For the text-containing cell, return its midpoint in [x, y] coordinate format. 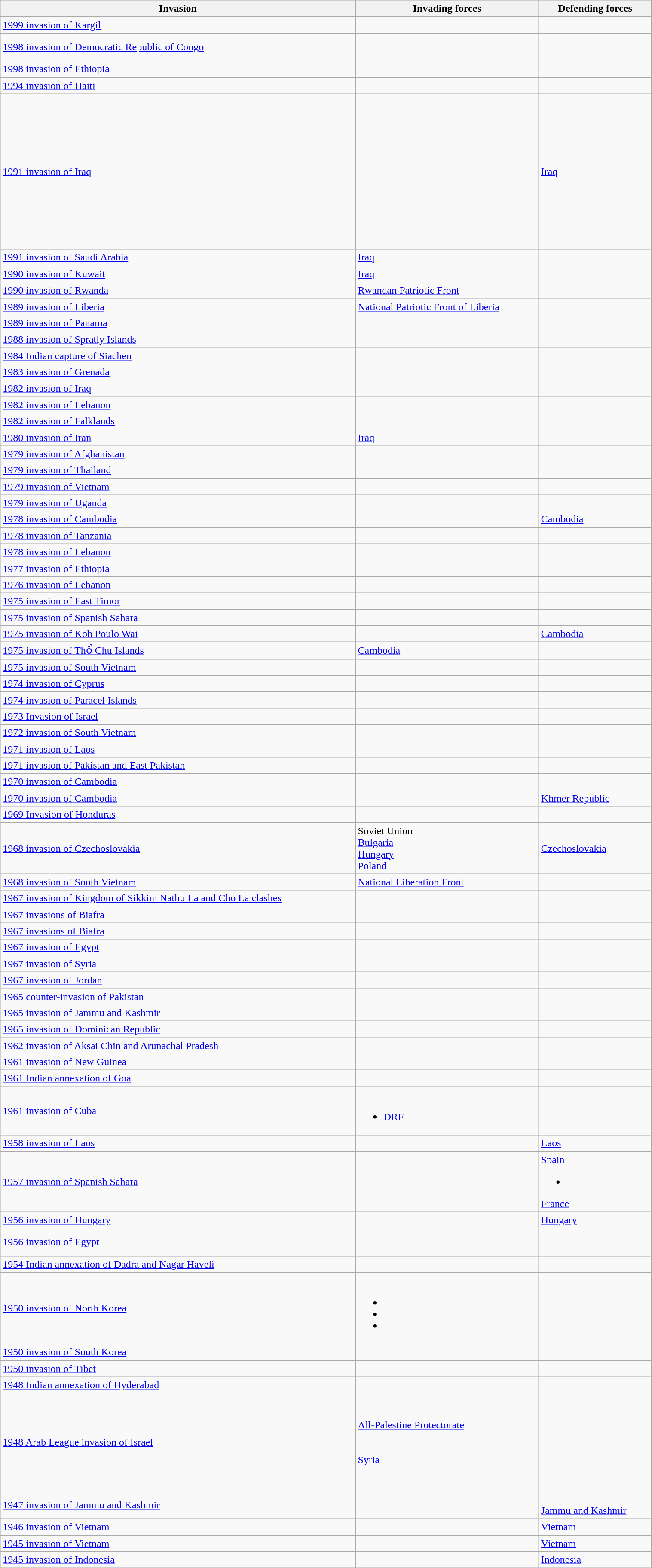
1957 invasion of Spanish Sahara [178, 1182]
DRF [447, 1111]
1961 Indian annexation of Goa [178, 1078]
Khmer Republic [595, 798]
1973 Invasion of Israel [178, 716]
1948 Arab League invasion of Israel [178, 1442]
1979 invasion of Vietnam [178, 487]
1962 invasion of Aksai Chin and Arunachal Pradesh [178, 1046]
1990 invasion of Rwanda [178, 290]
1971 invasion of Laos [178, 749]
1975 invasion of East Timor [178, 601]
1975 invasion of Koh Poulo Wai [178, 634]
1979 invasion of Uganda [178, 503]
1958 invasion of Laos [178, 1143]
1988 invasion of Spratly Islands [178, 339]
National Liberation Front [447, 882]
1972 invasion of South Vietnam [178, 732]
1967 invasion of Syria [178, 964]
1965 counter-invasion of Pakistan [178, 996]
1990 invasion of Kuwait [178, 274]
1967 invasion of Egypt [178, 947]
1978 invasion of Tanzania [178, 536]
1979 invasion of Thailand [178, 470]
1991 invasion of Iraq [178, 171]
1975 invasion of Thổ Chu Islands [178, 651]
1968 invasion of Czechoslovakia [178, 848]
1965 invasion of Jammu and Kashmir [178, 1013]
Defending forces [595, 9]
1947 invasion of Jammu and Kashmir [178, 1504]
Jammu and Kashmir [595, 1504]
Czechoslovakia [595, 848]
1967 invasion of Jordan [178, 980]
1950 invasion of Tibet [178, 1369]
1991 invasion of Saudi Arabia [178, 257]
1946 invasion of Vietnam [178, 1527]
1989 invasion of Panama [178, 323]
Laos [595, 1143]
All-Palestine Protectorate Syria [447, 1442]
1965 invasion of Dominican Republic [178, 1029]
1982 invasion of Falklands [178, 421]
1961 invasion of Cuba [178, 1111]
1978 invasion of Cambodia [178, 519]
1956 invasion of Egypt [178, 1242]
1976 invasion of Lebanon [178, 585]
Soviet Union Bulgaria Hungary Poland [447, 848]
1969 Invasion of Honduras [178, 815]
1983 invasion of Grenada [178, 372]
1998 invasion of Democratic Republic of Congo [178, 47]
National Patriotic Front of Liberia [447, 306]
1982 invasion of Iraq [178, 389]
1945 invasion of Vietnam [178, 1543]
Rwandan Patriotic Front [447, 290]
1961 invasion of New Guinea [178, 1062]
1954 Indian annexation of Dadra and Nagar Haveli [178, 1264]
1999 invasion of Kargil [178, 25]
1975 invasion of Spanish Sahara [178, 618]
1979 invasion of Afghanistan [178, 454]
1967 invasion of Kingdom of Sikkim Nathu La and Cho La clashes [178, 898]
Invasion [178, 9]
1977 invasion of Ethiopia [178, 568]
1945 invasion of Indonesia [178, 1560]
1971 invasion of Pakistan and East Pakistan [178, 766]
1948 Indian annexation of Hyderabad [178, 1385]
1950 invasion of North Korea [178, 1308]
1974 invasion of Paracel Islands [178, 700]
1974 invasion of Cyprus [178, 683]
Hungary [595, 1220]
1968 invasion of South Vietnam [178, 882]
Invading forces [447, 9]
1978 invasion of Lebanon [178, 552]
1950 invasion of South Korea [178, 1352]
1982 invasion of Lebanon [178, 405]
Spain France [595, 1182]
1984 Indian capture of Siachen [178, 355]
1980 invasion of Iran [178, 438]
1994 invasion of Haiti [178, 86]
1975 invasion of South Vietnam [178, 667]
1998 invasion of Ethiopia [178, 69]
Indonesia [595, 1560]
1989 invasion of Liberia [178, 306]
1956 invasion of Hungary [178, 1220]
